From the cell containing the given text, extract its center point as [x, y] coordinate. 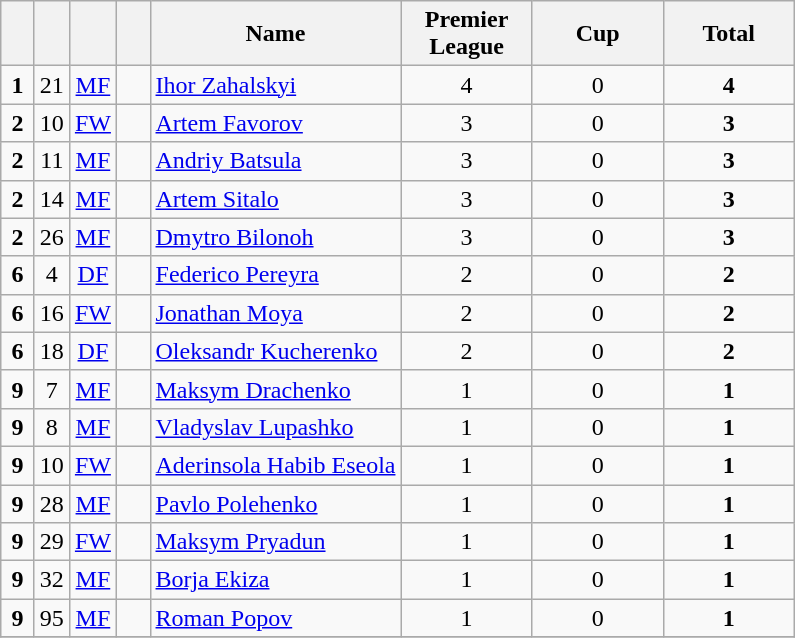
Borja Ekiza [276, 580]
32 [52, 580]
Andriy Batsula [276, 161]
Premier League [466, 34]
Oleksandr Kucherenko [276, 351]
16 [52, 313]
Total [728, 34]
Federico Pereyra [276, 275]
Maksym Pryadun [276, 542]
Cup [598, 34]
26 [52, 237]
Maksym Drachenko [276, 389]
Pavlo Polehenko [276, 503]
Ihor Zahalskyi [276, 85]
Name [276, 34]
28 [52, 503]
7 [52, 389]
21 [52, 85]
8 [52, 427]
29 [52, 542]
Aderinsola Habib Eseola [276, 465]
14 [52, 199]
Roman Popov [276, 618]
Artem Favorov [276, 123]
Vladyslav Lupashko [276, 427]
Artem Sitalo [276, 199]
95 [52, 618]
Dmytro Bilonoh [276, 237]
Jonathan Moya [276, 313]
11 [52, 161]
18 [52, 351]
